Extract the (x, y) coordinate from the center of the cell holding the provided text.  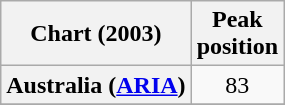
Chart (2003) (96, 34)
Peakposition (237, 34)
83 (237, 85)
Australia (ARIA) (96, 85)
